Capture the cell that displays the provided text and extract its (X, Y) central coordinate. 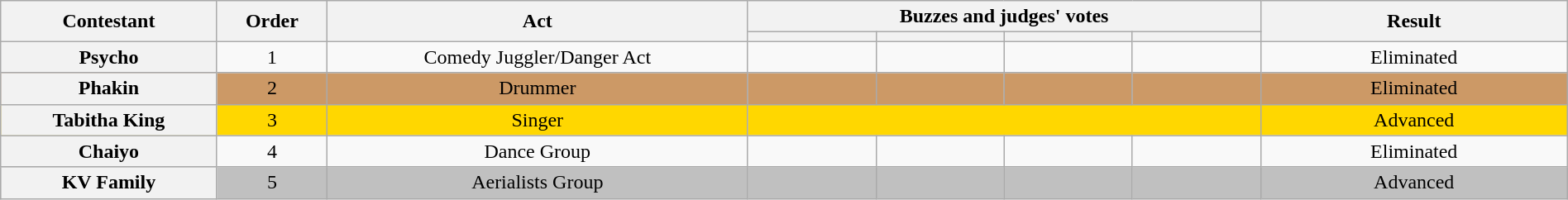
Psycho (109, 57)
5 (272, 183)
Dance Group (538, 151)
1 (272, 57)
Comedy Juggler/Danger Act (538, 57)
Tabitha King (109, 120)
Chaiyo (109, 151)
Aerialists Group (538, 183)
KV Family (109, 183)
Act (538, 21)
Result (1414, 21)
4 (272, 151)
2 (272, 88)
Singer (538, 120)
Buzzes and judges' votes (1004, 17)
Drummer (538, 88)
Order (272, 21)
3 (272, 120)
Phakin (109, 88)
Contestant (109, 21)
